Search for the cell housing the specified text and yield its [X, Y] center coordinate. 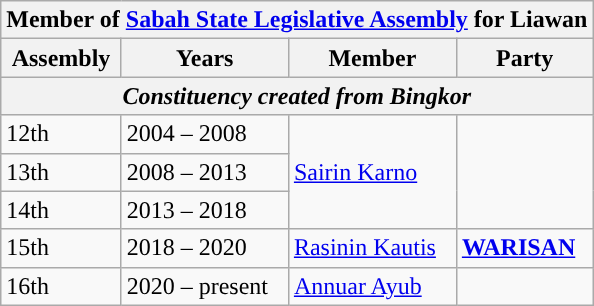
2008 – 2013 [204, 172]
2004 – 2008 [204, 134]
Assembly [61, 58]
Years [204, 58]
16th [61, 286]
13th [61, 172]
Constituency created from Bingkor [297, 96]
Rasinin Kautis [372, 248]
Party [524, 58]
12th [61, 134]
2013 – 2018 [204, 210]
Annuar Ayub [372, 286]
Member of Sabah State Legislative Assembly for Liawan [297, 20]
Sairin Karno [372, 172]
14th [61, 210]
Member [372, 58]
WARISAN [524, 248]
15th [61, 248]
2018 – 2020 [204, 248]
2020 – present [204, 286]
